Provide the [X, Y] coordinate of the cell's center where the given text is located.  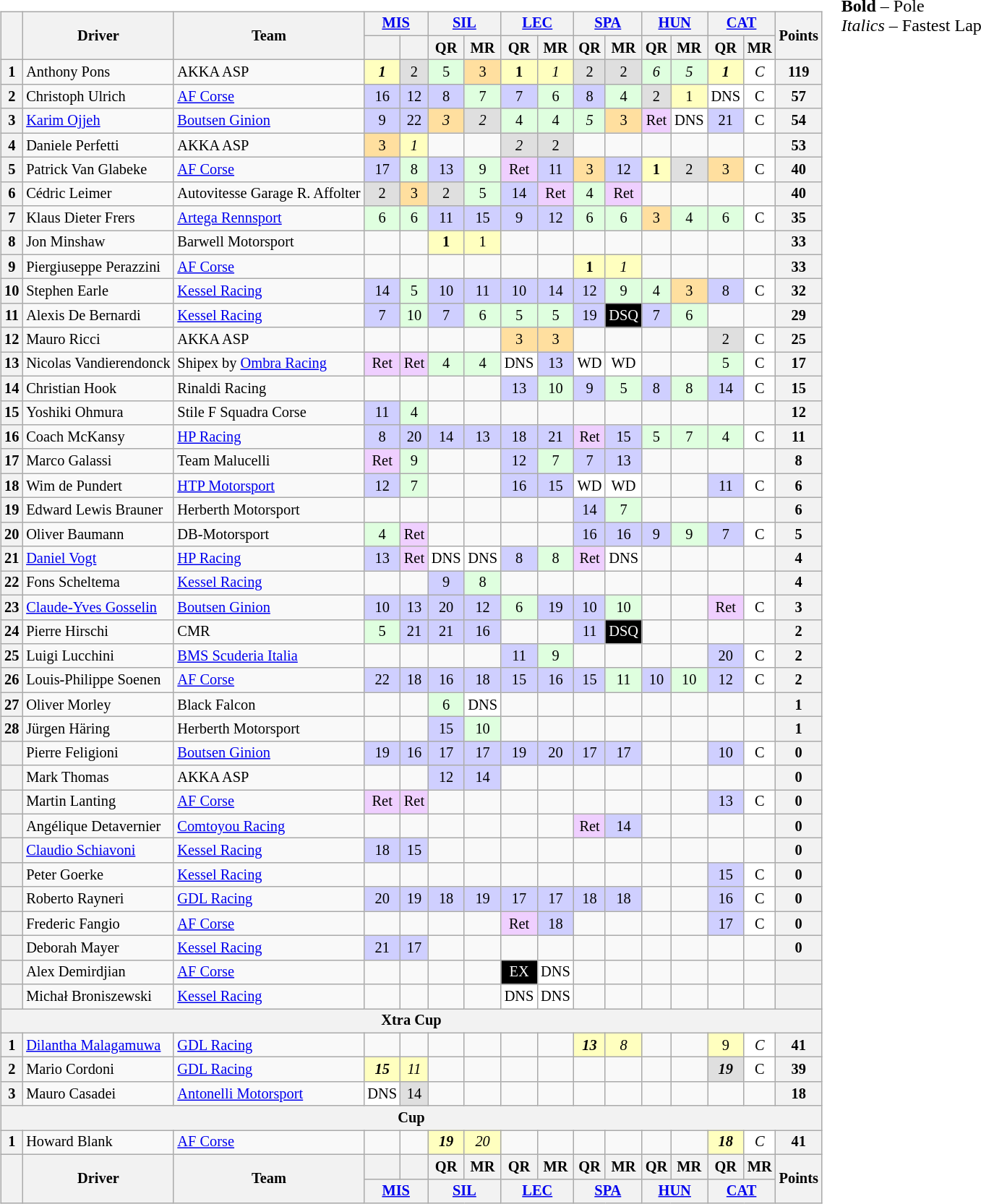
Mario Cordoni [98, 1070]
DB-Motorsport [269, 534]
Roberto Rayneri [98, 899]
Claudio Schiavoni [98, 851]
Mauro Casadei [98, 1094]
EX [519, 972]
Black Falcon [269, 705]
Stile F Squadra Corse [269, 413]
Edward Lewis Brauner [98, 510]
Barwell Motorsport [269, 243]
Frederic Fangio [98, 924]
Stephen Earle [98, 291]
Oliver Baumann [98, 534]
32 [799, 291]
Nicolas Vandierendonck [98, 364]
Fons Scheltema [98, 583]
Klaus Dieter Frers [98, 218]
Rinaldi Racing [269, 388]
Jürgen Häring [98, 729]
Shipex by Ombra Racing [269, 364]
Deborah Mayer [98, 948]
Angélique Detavernier [98, 826]
Christoph Ulrich [98, 97]
Pierre Hirschi [98, 632]
Louis-Philippe Soenen [98, 680]
Daniele Perfetti [98, 145]
Xtra Cup [411, 1021]
Antonelli Motorsport [269, 1094]
Pierre Feligioni [98, 753]
Coach McKansy [98, 437]
54 [799, 121]
Team Malucelli [269, 461]
Peter Goerke [98, 875]
Daniel Vogt [98, 559]
Autovitesse Garage R. Affolter [269, 194]
Howard Blank [98, 1143]
Jon Minshaw [98, 243]
Luigi Lucchini [98, 656]
BMS Scuderia Italia [269, 656]
Patrick Van Glabeke [98, 170]
53 [799, 145]
Christian Hook [98, 388]
39 [799, 1070]
CMR [269, 632]
27 [12, 705]
Martin Lanting [98, 802]
35 [799, 218]
26 [12, 680]
Oliver Morley [98, 705]
Cup [411, 1118]
Marco Galassi [98, 461]
Yoshiki Ohmura [98, 413]
24 [12, 632]
Wim de Pundert [98, 486]
Claude-Yves Gosselin [98, 607]
Mauro Ricci [98, 340]
Alex Demirdjian [98, 972]
28 [12, 729]
Cédric Leimer [98, 194]
29 [799, 316]
Dilantha Malagamuwa [98, 1045]
23 [12, 607]
Piergiuseppe Perazzini [98, 267]
Artega Rennsport [269, 218]
Karim Ojjeh [98, 121]
Alexis De Bernardi [98, 316]
119 [799, 72]
Comtoyou Racing [269, 826]
Mark Thomas [98, 778]
Anthony Pons [98, 72]
57 [799, 97]
Michał Broniszewski [98, 997]
HTP Motorsport [269, 486]
